Capture the cell that displays the provided text and extract its (x, y) central coordinate. 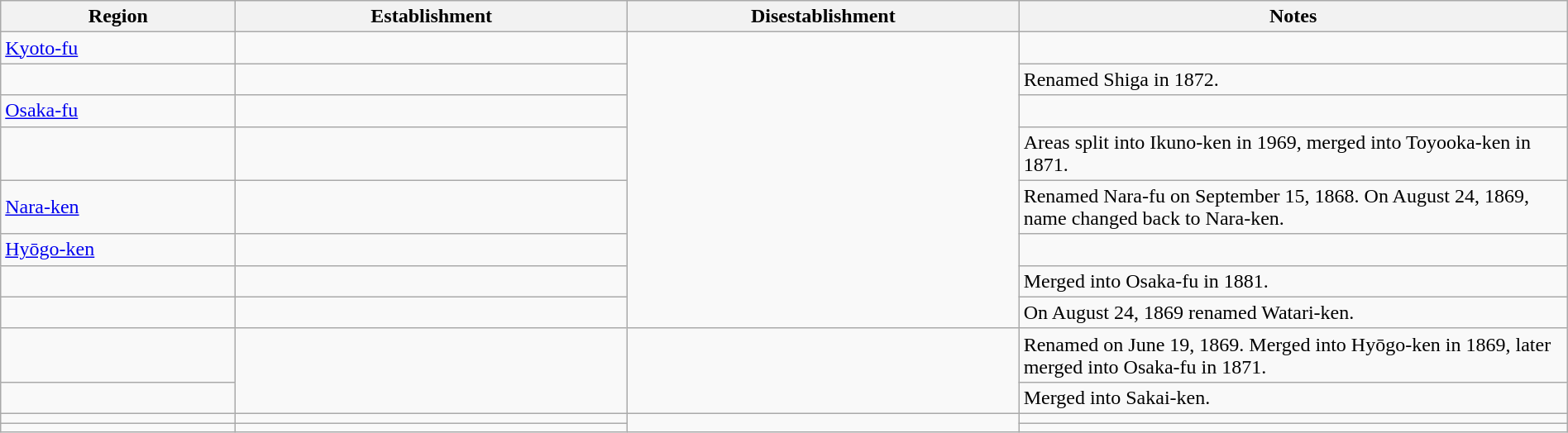
Areas split into Ikuno-ken in 1969, merged into Toyooka-ken in 1871. (1293, 154)
Notes (1293, 17)
Osaka-fu (118, 111)
Establishment (432, 17)
Renamed Shiga in 1872. (1293, 79)
Renamed Nara-fu on September 15, 1868. On August 24, 1869, name changed back to Nara-ken. (1293, 207)
On August 24, 1869 renamed Watari-ken. (1293, 312)
Disestablishment (824, 17)
Region (118, 17)
Hyōgo-ken (118, 250)
Merged into Osaka-fu in 1881. (1293, 281)
Merged into Sakai-ken. (1293, 397)
Kyoto-fu (118, 48)
Renamed on June 19, 1869. Merged into Hyōgo-ken in 1869, later merged into Osaka-fu in 1871. (1293, 355)
Nara-ken (118, 207)
